Detect which cell encompasses the target text, then output its (X, Y) center coordinate. 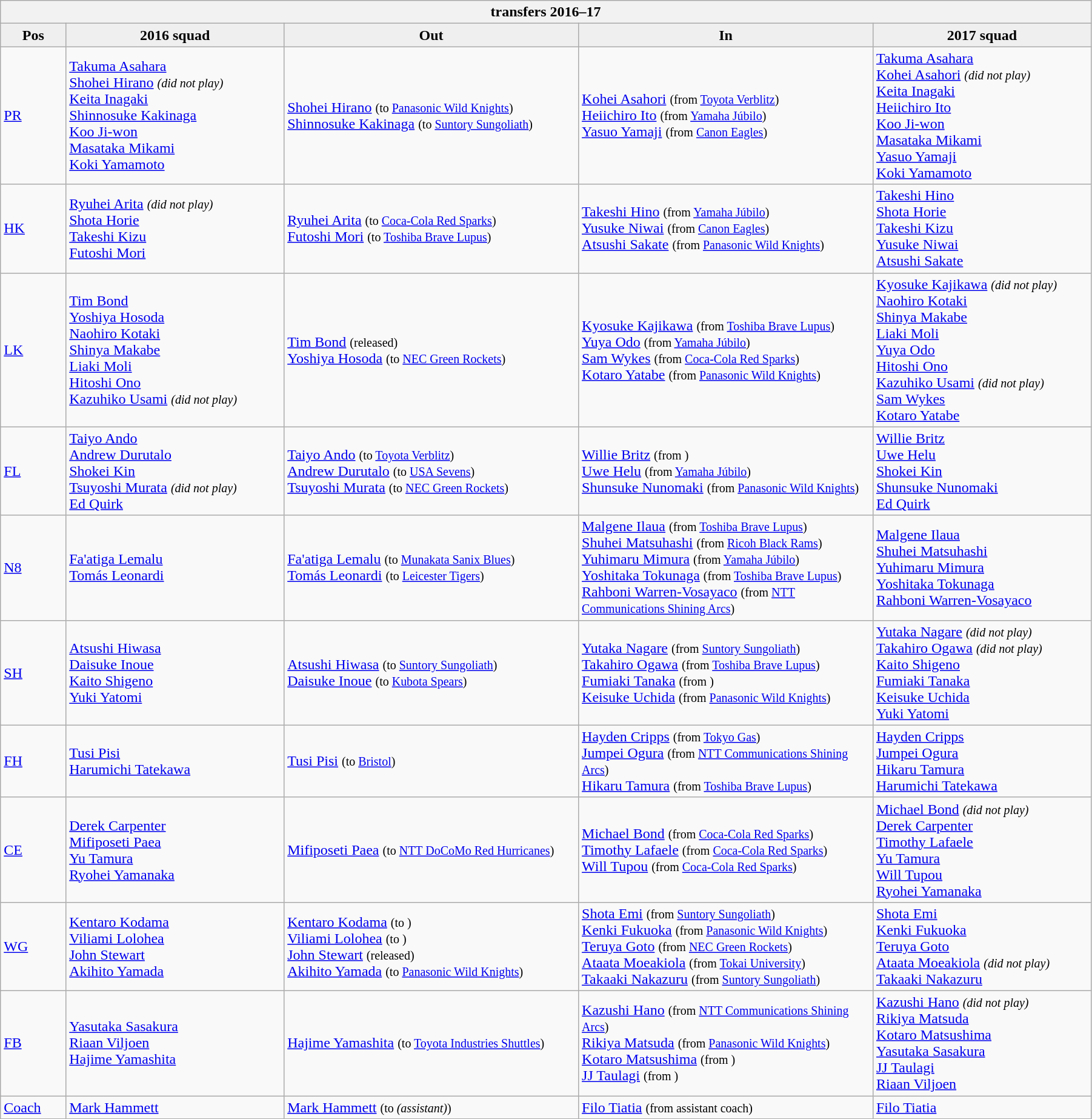
Ryuhei Arita (to Coca-Cola Red Sparks) Futoshi Mori (to Toshiba Brave Lupus) (431, 229)
Fa'atiga Lemalu Tomás Leonardi (175, 567)
Atsushi Hiwasa (to Suntory Sungoliath) Daisuke Inoue (to Kubota Spears) (431, 673)
Filo Tiatia (982, 1107)
transfers 2016–17 (546, 12)
Tusi Pisi Harumichi Tatekawa (175, 761)
Kohei Asahori (from Toyota Verblitz) Heiichiro Ito (from Yamaha Júbilo) Yasuo Yamaji (from Canon Eagles) (726, 115)
Kentaro Kodama Viliami Lolohea John Stewart Akihito Yamada (175, 946)
LK (33, 350)
Kentaro Kodama (to ) Viliami Lolohea (to ) John Stewart (released) Akihito Yamada (to Panasonic Wild Knights) (431, 946)
Tusi Pisi (to Bristol) (431, 761)
Tim Bond (released) Yoshiya Hosoda (to NEC Green Rockets) (431, 350)
Kazushi Hano (from NTT Communications Shining Arcs) Rikiya Matsuda (from Panasonic Wild Knights) Kotaro Matsushima (from ) JJ Taulagi (from ) (726, 1043)
Shota Emi Kenki Fukuoka Teruya Goto Ataata Moeakiola (did not play) Takaaki Nakazuru (982, 946)
Hayden Cripps Jumpei Ogura Hikaru Tamura Harumichi Tatekawa (982, 761)
Michael Bond (from Coca-Cola Red Sparks) Timothy Lafaele (from Coca-Cola Red Sparks) Will Tupou (from Coca-Cola Red Sparks) (726, 850)
Willie Britz (from ) Uwe Helu (from Yamaha Júbilo) Shunsuke Nunomaki (from Panasonic Wild Knights) (726, 471)
Filo Tiatia (from assistant coach) (726, 1107)
Kazushi Hano (did not play) Rikiya Matsuda Kotaro Matsushima Yasutaka Sasakura JJ Taulagi Riaan Viljoen (982, 1043)
Takuma Asahara Kohei Asahori (did not play) Keita Inagaki Heiichiro Ito Koo Ji-won Masataka Mikami Yasuo Yamaji Koki Yamamoto (982, 115)
In (726, 35)
Fa'atiga Lemalu (to Munakata Sanix Blues) Tomás Leonardi (to Leicester Tigers) (431, 567)
Atsushi Hiwasa Daisuke Inoue Kaito Shigeno Yuki Yatomi (175, 673)
Pos (33, 35)
FB (33, 1043)
Willie Britz Uwe Helu Shokei Kin Shunsuke Nunomaki Ed Quirk (982, 471)
Yutaka Nagare (did not play) Takahiro Ogawa (did not play) Kaito Shigeno Fumiaki Tanaka Keisuke Uchida Yuki Yatomi (982, 673)
Yasutaka Sasakura Riaan Viljoen Hajime Yamashita (175, 1043)
SH (33, 673)
Tim Bond Yoshiya Hosoda Naohiro Kotaki Shinya Makabe Liaki Moli Hitoshi Ono Kazuhiko Usami (did not play) (175, 350)
Malgene Ilaua Shuhei Matsuhashi Yuhimaru Mimura Yoshitaka Tokunaga Rahboni Warren-Vosayaco (982, 567)
Mark Hammett (to (assistant)) (431, 1107)
Yutaka Nagare (from Suntory Sungoliath) Takahiro Ogawa (from Toshiba Brave Lupus) Fumiaki Tanaka (from ) Keisuke Uchida (from Panasonic Wild Knights) (726, 673)
CE (33, 850)
HK (33, 229)
Hayden Cripps (from Tokyo Gas) Jumpei Ogura (from NTT Communications Shining Arcs) Hikaru Tamura (from Toshiba Brave Lupus) (726, 761)
Takeshi Hino (from Yamaha Júbilo) Yusuke Niwai (from Canon Eagles) Atsushi Sakate (from Panasonic Wild Knights) (726, 229)
N8 (33, 567)
Out (431, 35)
Mark Hammett (175, 1107)
Takuma Asahara Shohei Hirano (did not play) Keita Inagaki Shinnosuke Kakinaga Koo Ji-won Masataka Mikami Koki Yamamoto (175, 115)
PR (33, 115)
Ryuhei Arita (did not play) Shota Horie Takeshi Kizu Futoshi Mori (175, 229)
Hajime Yamashita (to Toyota Industries Shuttles) (431, 1043)
FL (33, 471)
Mifiposeti Paea (to NTT DoCoMo Red Hurricanes) (431, 850)
2017 squad (982, 35)
FH (33, 761)
Coach (33, 1107)
Taiyo Ando Andrew Durutalo Shokei Kin Tsuyoshi Murata (did not play) Ed Quirk (175, 471)
Derek Carpenter Mifiposeti Paea Yu Tamura Ryohei Yamanaka (175, 850)
Takeshi Hino Shota Horie Takeshi Kizu Yusuke Niwai Atsushi Sakate (982, 229)
2016 squad (175, 35)
Michael Bond (did not play) Derek Carpenter Timothy Lafaele Yu Tamura Will Tupou Ryohei Yamanaka (982, 850)
Shohei Hirano (to Panasonic Wild Knights) Shinnosuke Kakinaga (to Suntory Sungoliath) (431, 115)
WG (33, 946)
Taiyo Ando (to Toyota Verblitz) Andrew Durutalo (to USA Sevens) Tsuyoshi Murata (to NEC Green Rockets) (431, 471)
Kyosuke Kajikawa (did not play) Naohiro Kotaki Shinya Makabe Liaki Moli Yuya Odo Hitoshi Ono Kazuhiko Usami (did not play) Sam Wykes Kotaro Yatabe (982, 350)
